Capture the cell that displays the provided text and extract its (X, Y) central coordinate. 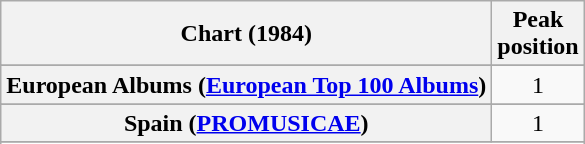
Spain (PROMUSICAE) (246, 123)
Chart (1984) (246, 34)
Peakposition (538, 34)
European Albums (European Top 100 Albums) (246, 85)
